Identify which cell holds the provided text, then report its (X, Y) central coordinate. 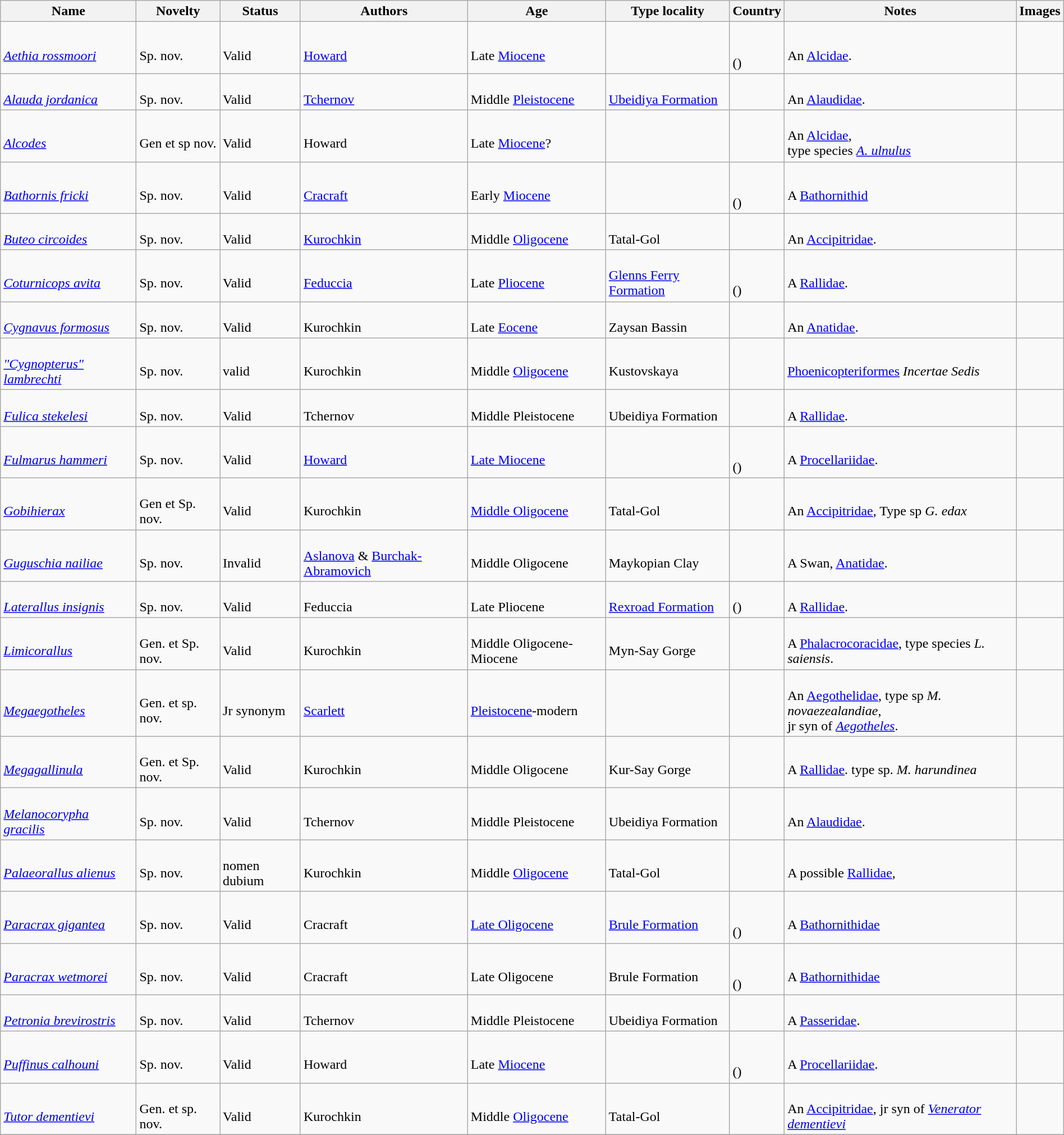
Alauda jordanica (68, 92)
Maykopian Clay (668, 556)
Paracrax wetmorei (68, 969)
Age (536, 11)
An Accipitridae, jr syn of Venerator dementievi (900, 1109)
Palaeorallus alienus (68, 866)
Jr synonym (260, 703)
Bathornis fricki (68, 187)
A Passeridae. (900, 1013)
Guguschia nailiae (68, 556)
An Alcidae. (900, 48)
Country (757, 11)
An Aegothelidae, type sp M. novaezealandiae, jr syn of Aegotheles. (900, 703)
Cygnavus formosus (68, 320)
Gen et Sp. nov. (178, 504)
Early Miocene (536, 187)
Zaysan Bassin (668, 320)
A Swan, Anatidae. (900, 556)
Buteo circoides (68, 231)
Type locality (668, 11)
An Anatidae. (900, 320)
A Phalacrocoracidae, type species L. saiensis. (900, 644)
Phoenicopteriformes Incertae Sedis (900, 364)
nomen dubium (260, 866)
Notes (900, 11)
Puffinus calhouni (68, 1057)
An Accipitridae. (900, 231)
Laterallus insignis (68, 599)
Aethia rossmoori (68, 48)
Fulica stekelesi (68, 408)
Fulmarus hammeri (68, 452)
Pleistocene-modern (536, 703)
Coturnicops avita (68, 276)
Glenns Ferry Formation (668, 276)
Petronia brevirostris (68, 1013)
Rexroad Formation (668, 599)
Status (260, 11)
A Rallidae. type sp. M. harundinea (900, 762)
Gen et sp nov. (178, 136)
Middle Oligocene-Miocene (536, 644)
A possible Rallidae, (900, 866)
Myn-Say Gorge (668, 644)
Melanocorypha gracilis (68, 814)
valid (260, 364)
Aslanova & Burchak-Abramovich (384, 556)
Authors (384, 11)
Paracrax gigantea (68, 917)
An Alcidae, type species A. ulnulus (900, 136)
Late Miocene? (536, 136)
A Bathornithid (900, 187)
Megagallinula (68, 762)
"Cygnopterus" lambrechti (68, 364)
Limicorallus (68, 644)
Name (68, 11)
Novelty (178, 11)
Images (1040, 11)
Megaegotheles (68, 703)
Scarlett (384, 703)
Late Eocene (536, 320)
An Accipitridae, Type sp G. edax (900, 504)
Kustovskaya (668, 364)
Gobihierax (68, 504)
Tutor dementievi (68, 1109)
Kur-Say Gorge (668, 762)
Invalid (260, 556)
Alcodes (68, 136)
